Find where the given text appears and provide that cell's center as [x, y] coordinate. 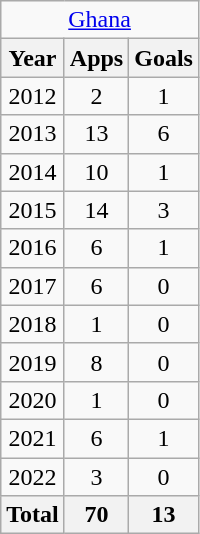
2015 [33, 210]
2 [96, 96]
2014 [33, 172]
2018 [33, 324]
Goals [164, 58]
2017 [33, 286]
Total [33, 515]
10 [96, 172]
Apps [96, 58]
2013 [33, 134]
14 [96, 210]
70 [96, 515]
2021 [33, 438]
2019 [33, 362]
Year [33, 58]
2012 [33, 96]
2016 [33, 248]
2022 [33, 477]
Ghana [100, 20]
8 [96, 362]
2020 [33, 400]
